Output the (x, y) coordinate of the center of the cell containing the given text.  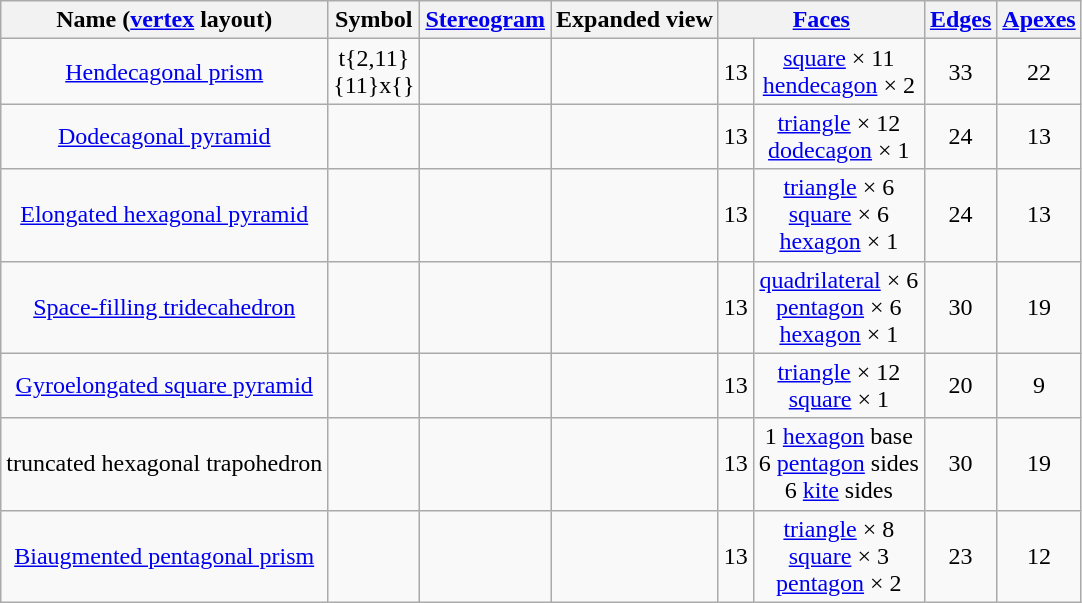
33 (960, 72)
truncated hexagonal trapohedron (164, 464)
triangle × 12dodecagon × 1 (838, 136)
Dodecagonal pyramid (164, 136)
12 (1039, 556)
Space-filling tridecahedron (164, 307)
9 (1039, 386)
Symbol (374, 20)
Expanded view (634, 20)
t{2,11}{11}x{} (374, 72)
22 (1039, 72)
Elongated hexagonal pyramid (164, 215)
Faces (821, 20)
Gyroelongated square pyramid (164, 386)
Name (vertex layout) (164, 20)
Biaugmented pentagonal prism (164, 556)
23 (960, 556)
square × 11hendecagon × 2 (838, 72)
Edges (960, 20)
triangle × 12square × 1 (838, 386)
triangle × 8square × 3pentagon × 2 (838, 556)
triangle × 6square × 6hexagon × 1 (838, 215)
Apexes (1039, 20)
quadrilateral × 6pentagon × 6hexagon × 1 (838, 307)
Stereogram (486, 20)
20 (960, 386)
1 hexagon base6 pentagon sides6 kite sides (838, 464)
Hendecagonal prism (164, 72)
